For the text-containing cell, return its midpoint in [X, Y] coordinate format. 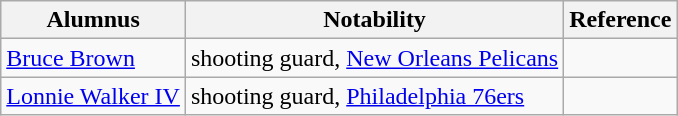
shooting guard, New Orleans Pelicans [374, 58]
Reference [620, 20]
Alumnus [94, 20]
shooting guard, Philadelphia 76ers [374, 96]
Lonnie Walker IV [94, 96]
Notability [374, 20]
Bruce Brown [94, 58]
